Find where the given text appears and provide that cell's center as (x, y) coordinate. 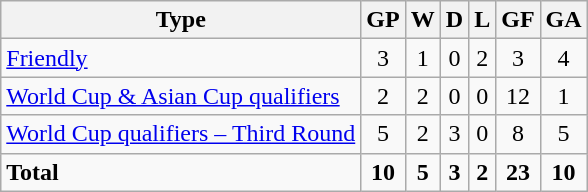
GA (564, 20)
Total (181, 172)
23 (518, 172)
12 (518, 96)
GP (383, 20)
4 (564, 58)
D (454, 20)
L (482, 20)
Type (181, 20)
World Cup qualifiers – Third Round (181, 134)
GF (518, 20)
Friendly (181, 58)
W (422, 20)
World Cup & Asian Cup qualifiers (181, 96)
8 (518, 134)
